From the cell containing the given text, extract its center point as [x, y] coordinate. 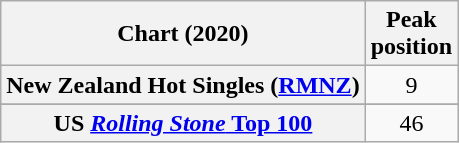
Chart (2020) [183, 34]
New Zealand Hot Singles (RMNZ) [183, 85]
US Rolling Stone Top 100 [183, 123]
9 [411, 85]
Peakposition [411, 34]
46 [411, 123]
